Capture the cell that displays the provided text and extract its (X, Y) central coordinate. 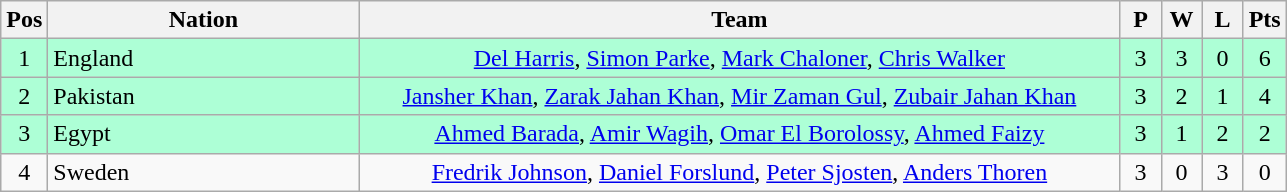
W (1182, 20)
Sweden (204, 172)
P (1140, 20)
Pakistan (204, 96)
Nation (204, 20)
Del Harris, Simon Parke, Mark Chaloner, Chris Walker (740, 58)
L (1222, 20)
Jansher Khan, Zarak Jahan Khan, Mir Zaman Gul, Zubair Jahan Khan (740, 96)
Fredrik Johnson, Daniel Forslund, Peter Sjosten, Anders Thoren (740, 172)
Pts (1264, 20)
Ahmed Barada, Amir Wagih, Omar El Borolossy, Ahmed Faizy (740, 134)
Pos (24, 20)
6 (1264, 58)
England (204, 58)
Team (740, 20)
Egypt (204, 134)
